From the cell containing the given text, extract its center point as (X, Y) coordinate. 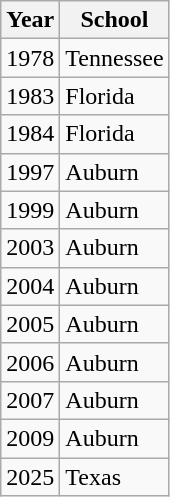
1983 (30, 96)
1978 (30, 58)
School (114, 20)
2009 (30, 438)
2007 (30, 400)
Year (30, 20)
2003 (30, 248)
Tennessee (114, 58)
1999 (30, 210)
2004 (30, 286)
2006 (30, 362)
1984 (30, 134)
Texas (114, 477)
1997 (30, 172)
2005 (30, 324)
2025 (30, 477)
